From the cell containing the given text, extract its center point as (x, y) coordinate. 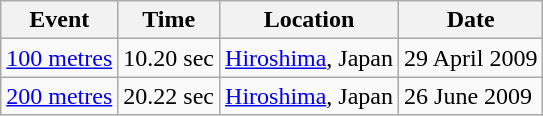
Date (471, 20)
29 April 2009 (471, 58)
20.22 sec (169, 96)
100 metres (60, 58)
Time (169, 20)
Location (310, 20)
200 metres (60, 96)
26 June 2009 (471, 96)
10.20 sec (169, 58)
Event (60, 20)
